Locate the cell with the specified text and output its [x, y] center coordinate. 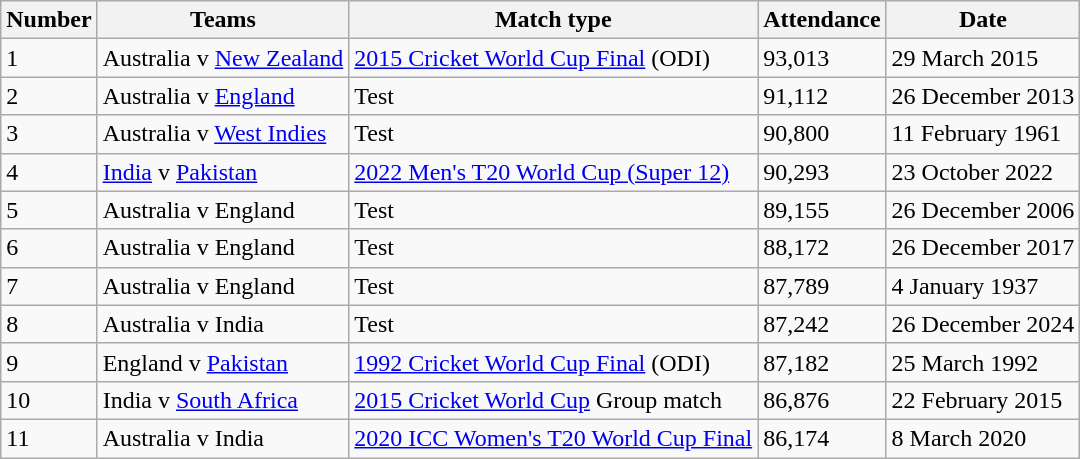
6 [49, 248]
1992 Cricket World Cup Final (ODI) [554, 362]
Date [983, 20]
India v South Africa [223, 400]
87,182 [822, 362]
26 December 2024 [983, 324]
29 March 2015 [983, 58]
7 [49, 286]
1 [49, 58]
Attendance [822, 20]
25 March 1992 [983, 362]
4 [49, 172]
93,013 [822, 58]
3 [49, 134]
22 February 2015 [983, 400]
88,172 [822, 248]
89,155 [822, 210]
2 [49, 96]
8 March 2020 [983, 438]
Australia v West Indies [223, 134]
87,789 [822, 286]
2020 ICC Women's T20 World Cup Final [554, 438]
England v Pakistan [223, 362]
9 [49, 362]
India v Pakistan [223, 172]
90,293 [822, 172]
90,800 [822, 134]
91,112 [822, 96]
2022 Men's T20 World Cup (Super 12) [554, 172]
23 October 2022 [983, 172]
86,174 [822, 438]
2015 Cricket World Cup Final (ODI) [554, 58]
10 [49, 400]
87,242 [822, 324]
Match type [554, 20]
11 [49, 438]
5 [49, 210]
Teams [223, 20]
8 [49, 324]
Australia v New Zealand [223, 58]
11 February 1961 [983, 134]
Number [49, 20]
26 December 2013 [983, 96]
4 January 1937 [983, 286]
2015 Cricket World Cup Group match [554, 400]
26 December 2017 [983, 248]
26 December 2006 [983, 210]
86,876 [822, 400]
